From the cell containing the given text, extract its center point as [x, y] coordinate. 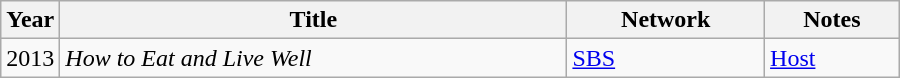
How to Eat and Live Well [314, 58]
SBS [666, 58]
Title [314, 20]
Network [666, 20]
Year [30, 20]
Host [832, 58]
Notes [832, 20]
2013 [30, 58]
